Search for the cell housing the specified text and yield its [x, y] center coordinate. 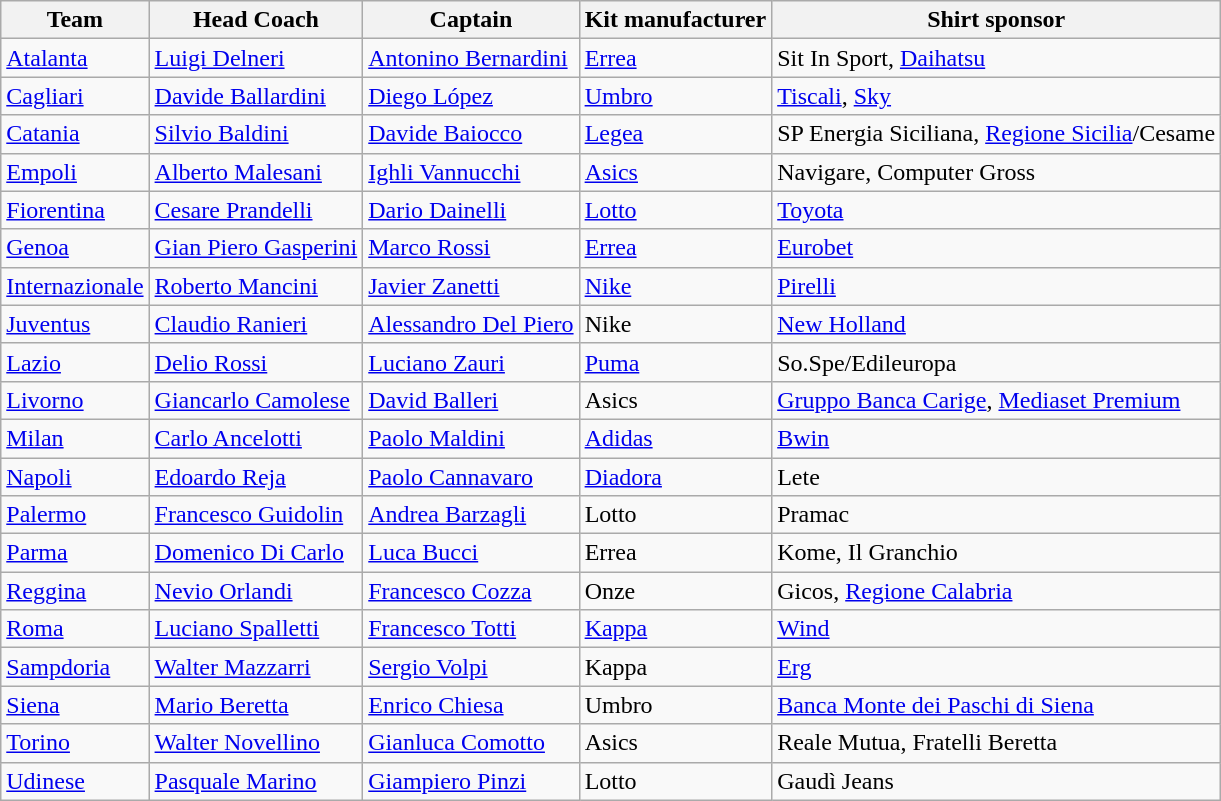
Kome, Il Granchio [996, 553]
Roberto Mancini [256, 286]
Internazionale [75, 286]
Silvio Baldini [256, 134]
Gian Piero Gasperini [256, 248]
Gicos, Regione Calabria [996, 591]
Edoardo Reja [256, 477]
Adidas [676, 438]
Pramac [996, 515]
Diadora [676, 477]
Alberto Malesani [256, 172]
Luca Bucci [471, 553]
Dario Dainelli [471, 210]
So.Spe/Edileuropa [996, 362]
Cesare Prandelli [256, 210]
Genoa [75, 248]
Giampiero Pinzi [471, 781]
Giancarlo Camolese [256, 400]
Marco Rossi [471, 248]
Walter Novellino [256, 743]
Catania [75, 134]
Antonino Bernardini [471, 58]
Milan [75, 438]
Francesco Guidolin [256, 515]
Navigare, Computer Gross [996, 172]
Kit manufacturer [676, 20]
Domenico Di Carlo [256, 553]
Mario Beretta [256, 705]
Delio Rossi [256, 362]
Davide Baiocco [471, 134]
Napoli [75, 477]
Livorno [75, 400]
Toyota [996, 210]
Reale Mutua, Fratelli Beretta [996, 743]
Head Coach [256, 20]
Udinese [75, 781]
Alessandro Del Piero [471, 324]
Wind [996, 629]
Lete [996, 477]
Parma [75, 553]
Paolo Cannavaro [471, 477]
Juventus [75, 324]
Roma [75, 629]
Gianluca Comotto [471, 743]
Onze [676, 591]
Tiscali, Sky [996, 96]
Enrico Chiesa [471, 705]
Team [75, 20]
Empoli [75, 172]
Ighli Vannucchi [471, 172]
Sit In Sport, Daihatsu [996, 58]
Erg [996, 667]
Banca Monte dei Paschi di Siena [996, 705]
Paolo Maldini [471, 438]
Francesco Totti [471, 629]
Torino [75, 743]
Shirt sponsor [996, 20]
Francesco Cozza [471, 591]
Gruppo Banca Carige, Mediaset Premium [996, 400]
Palermo [75, 515]
Reggina [75, 591]
Cagliari [75, 96]
Diego López [471, 96]
Andrea Barzagli [471, 515]
Lazio [75, 362]
Davide Ballardini [256, 96]
Atalanta [75, 58]
Fiorentina [75, 210]
Claudio Ranieri [256, 324]
Walter Mazzarri [256, 667]
New Holland [996, 324]
Nevio Orlandi [256, 591]
Luigi Delneri [256, 58]
SP Energia Siciliana, Regione Sicilia/Cesame [996, 134]
Sampdoria [75, 667]
Legea [676, 134]
Pasquale Marino [256, 781]
Pirelli [996, 286]
Captain [471, 20]
Javier Zanetti [471, 286]
Eurobet [996, 248]
Sergio Volpi [471, 667]
David Balleri [471, 400]
Bwin [996, 438]
Gaudì Jeans [996, 781]
Luciano Spalletti [256, 629]
Luciano Zauri [471, 362]
Carlo Ancelotti [256, 438]
Puma [676, 362]
Siena [75, 705]
